Search for the cell housing the specified text and yield its [x, y] center coordinate. 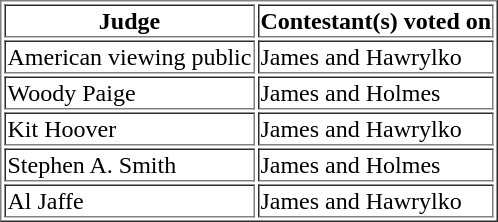
Kit Hoover [129, 128]
Contestant(s) voted on [376, 20]
Judge [129, 20]
Al Jaffe [129, 200]
American viewing public [129, 56]
Woody Paige [129, 92]
Stephen A. Smith [129, 164]
